Return (x, y) of the center of cell containing provided text 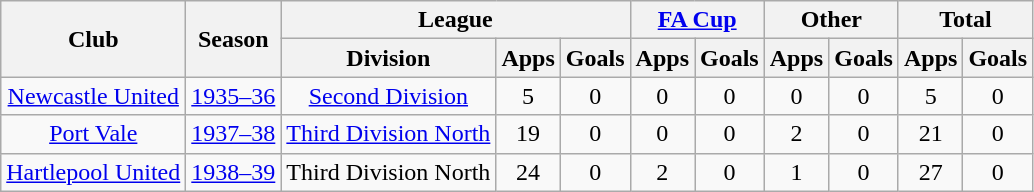
Other (831, 20)
19 (528, 134)
Hartlepool United (94, 172)
Total (965, 20)
Port Vale (94, 134)
Club (94, 39)
27 (930, 172)
24 (528, 172)
Season (234, 39)
Division (388, 58)
League (456, 20)
21 (930, 134)
FA Cup (697, 20)
1 (796, 172)
Newcastle United (94, 96)
1937–38 (234, 134)
1938–39 (234, 172)
1935–36 (234, 96)
Second Division (388, 96)
